Return the (X, Y) coordinate for the center point of the cell that contains the specified text.  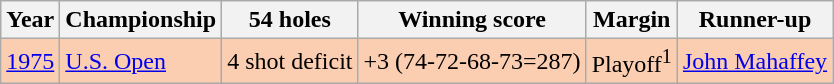
Championship (141, 20)
Runner-up (754, 20)
Margin (632, 20)
+3 (74-72-68-73=287) (472, 62)
Playoff1 (632, 62)
54 holes (290, 20)
U.S. Open (141, 62)
4 shot deficit (290, 62)
1975 (30, 62)
Year (30, 20)
John Mahaffey (754, 62)
Winning score (472, 20)
